Locate the cell with the specified text and output its (X, Y) center coordinate. 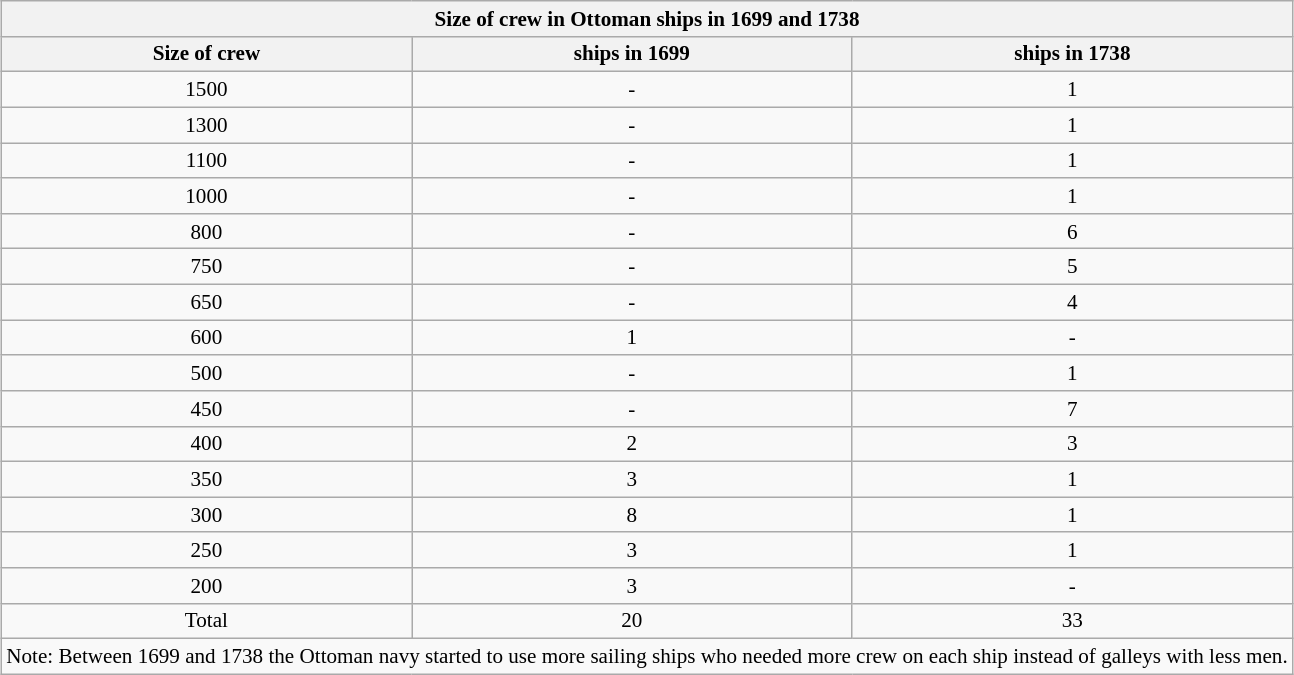
6 (1072, 230)
350 (206, 478)
300 (206, 514)
5 (1072, 266)
Size of crew (206, 54)
1300 (206, 124)
Note: Between 1699 and 1738 the Ottoman navy started to use more sailing ships who needed more crew on each ship instead of galleys with less men. (646, 656)
Size of crew in Ottoman ships in 1699 and 1738 (646, 18)
8 (632, 514)
750 (206, 266)
4 (1072, 302)
ships in 1699 (632, 54)
1100 (206, 160)
Total (206, 620)
450 (206, 408)
200 (206, 586)
ships in 1738 (1072, 54)
800 (206, 230)
650 (206, 302)
2 (632, 444)
250 (206, 550)
600 (206, 338)
7 (1072, 408)
33 (1072, 620)
400 (206, 444)
20 (632, 620)
1500 (206, 90)
500 (206, 372)
1000 (206, 196)
